From the cell containing the given text, extract its center point as [x, y] coordinate. 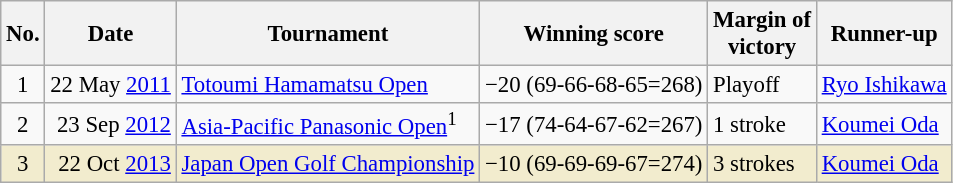
Date [110, 34]
22 Oct 2013 [110, 164]
Japan Open Golf Championship [328, 164]
1 stroke [762, 124]
No. [23, 34]
−20 (69-66-68-65=268) [594, 85]
Margin ofvictory [762, 34]
Winning score [594, 34]
1 [23, 85]
Playoff [762, 85]
Runner-up [884, 34]
−17 (74-64-67-62=267) [594, 124]
Totoumi Hamamatsu Open [328, 85]
3 strokes [762, 164]
23 Sep 2012 [110, 124]
3 [23, 164]
Ryo Ishikawa [884, 85]
22 May 2011 [110, 85]
Asia-Pacific Panasonic Open1 [328, 124]
−10 (69-69-69-67=274) [594, 164]
Tournament [328, 34]
2 [23, 124]
